Determine the [X, Y] coordinate at the center of the cell enclosing the given text.  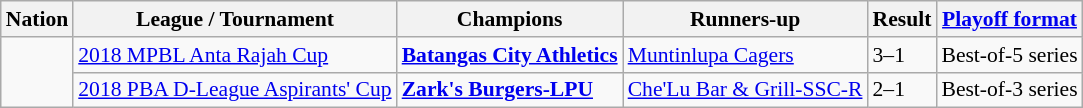
Best-of-5 series [1009, 55]
2018 MPBL Anta Rajah Cup [234, 55]
3–1 [902, 55]
Muntinlupa Cagers [746, 55]
Batangas City Athletics [510, 55]
Playoff format [1009, 19]
2–1 [902, 90]
Zark's Burgers-LPU [510, 90]
League / Tournament [234, 19]
Nation [37, 19]
Champions [510, 19]
Runners-up [746, 19]
2018 PBA D-League Aspirants' Cup [234, 90]
Best-of-3 series [1009, 90]
Che'Lu Bar & Grill-SSC-R [746, 90]
Result [902, 19]
